Pinpoint the cell where the given text exists, returning its (X, Y) midpoint coordinate. 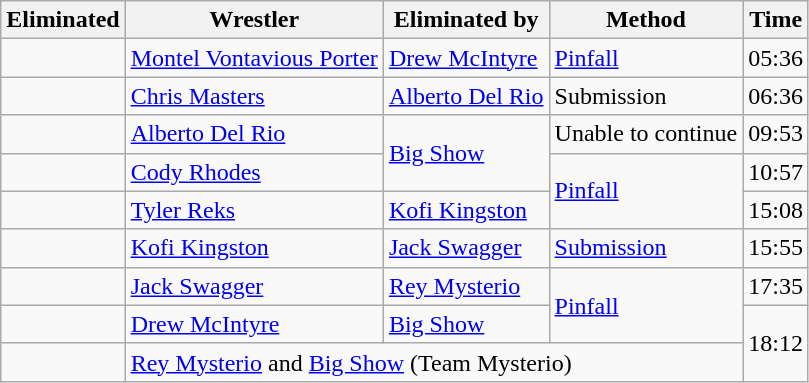
Chris Masters (254, 96)
10:57 (776, 172)
15:55 (776, 248)
Unable to continue (646, 134)
Eliminated by (466, 20)
05:36 (776, 58)
18:12 (776, 343)
Cody Rhodes (254, 172)
Eliminated (63, 20)
15:08 (776, 210)
17:35 (776, 286)
Montel Vontavious Porter (254, 58)
09:53 (776, 134)
Method (646, 20)
Rey Mysterio (466, 286)
Time (776, 20)
Rey Mysterio and Big Show (Team Mysterio) (434, 362)
Tyler Reks (254, 210)
06:36 (776, 96)
Wrestler (254, 20)
